Locate the cell with the specified text and output its [x, y] center coordinate. 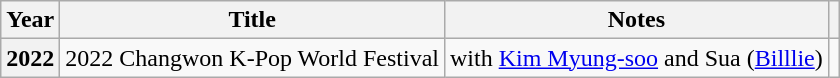
2022 Changwon K-Pop World Festival [252, 58]
Notes [636, 20]
with Kim Myung-soo and Sua (Billlie) [636, 58]
2022 [30, 58]
Title [252, 20]
Year [30, 20]
